Extract the (X, Y) coordinate from the center of the cell holding the provided text.  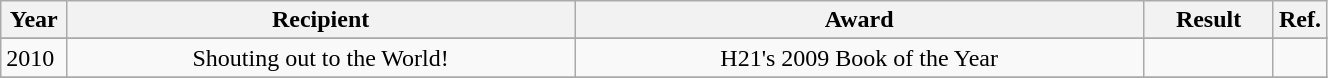
Result (1209, 20)
Award (860, 20)
H21's 2009 Book of the Year (860, 58)
Shouting out to the World! (321, 58)
Year (34, 20)
Recipient (321, 20)
Ref. (1300, 20)
2010 (34, 58)
